Find where the given text appears and provide that cell's center as [x, y] coordinate. 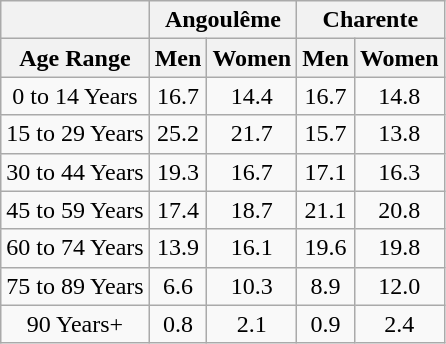
8.9 [326, 286]
16.1 [252, 248]
19.8 [399, 248]
45 to 59 Years [75, 210]
Angoulême [222, 20]
30 to 44 Years [75, 172]
25.2 [178, 134]
21.1 [326, 210]
14.8 [399, 96]
15.7 [326, 134]
16.3 [399, 172]
2.4 [399, 324]
0.9 [326, 324]
0.8 [178, 324]
19.3 [178, 172]
20.8 [399, 210]
21.7 [252, 134]
90 Years+ [75, 324]
Charente [370, 20]
13.8 [399, 134]
2.1 [252, 324]
13.9 [178, 248]
0 to 14 Years [75, 96]
60 to 74 Years [75, 248]
17.1 [326, 172]
18.7 [252, 210]
12.0 [399, 286]
6.6 [178, 286]
15 to 29 Years [75, 134]
75 to 89 Years [75, 286]
17.4 [178, 210]
10.3 [252, 286]
19.6 [326, 248]
14.4 [252, 96]
Age Range [75, 58]
